For the text-containing cell, return its midpoint in (x, y) coordinate format. 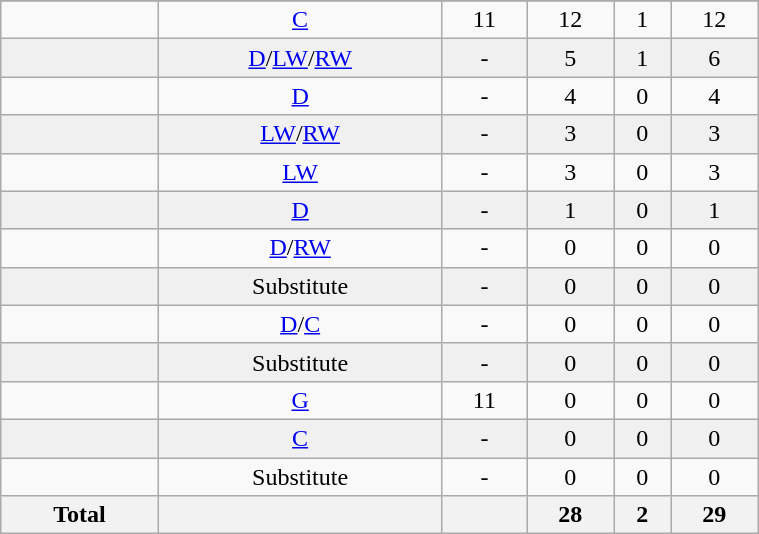
Total (80, 515)
29 (714, 515)
D/C (300, 324)
D/LW/RW (300, 58)
5 (570, 58)
2 (642, 515)
LW/RW (300, 134)
D/RW (300, 248)
LW (300, 172)
28 (570, 515)
6 (714, 58)
G (300, 400)
